Identify which cell holds the provided text, then report its [x, y] central coordinate. 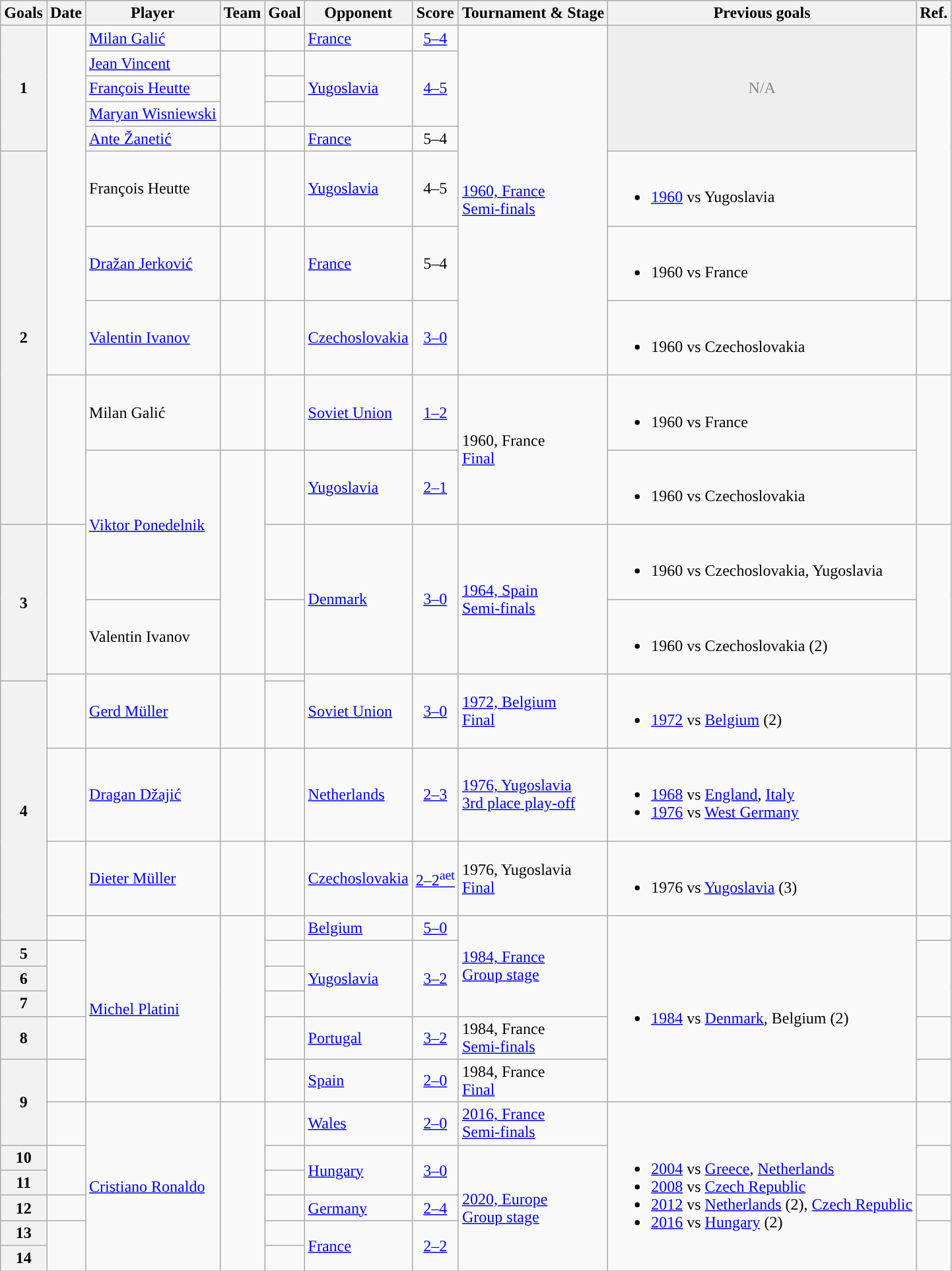
1976, YugoslaviaFinal [533, 878]
3 [24, 602]
Netherlands [358, 795]
2004 vs Greece, Netherlands2008 vs Czech Republic2012 vs Netherlands (2), Czech Republic2016 vs Hungary (2) [762, 1186]
Cristiano Ronaldo [153, 1186]
10 [24, 1157]
1964, SpainSemi-finals [533, 599]
1960 vs Yugoslavia [762, 189]
Player [153, 13]
Tournament & Stage [533, 13]
Spain [358, 1080]
12 [24, 1208]
Date [66, 13]
Wales [358, 1124]
11 [24, 1183]
2–2 [435, 1245]
2–4 [435, 1208]
6 [24, 979]
Michel Platini [153, 1009]
4 [24, 811]
1984, FranceGroup stage [533, 966]
Gerd Müller [153, 712]
Dragan Džajić [153, 795]
2 [24, 338]
5–0 [435, 928]
1960 vs Czechoslovakia, Yugoslavia [762, 561]
9 [24, 1102]
2–3 [435, 795]
Portugal [358, 1038]
Ref. [934, 13]
1968 vs England, Italy1976 vs West Germany [762, 795]
Dieter Müller [153, 878]
1976 vs Yugoslavia (3) [762, 878]
1960 vs Czechoslovakia (2) [762, 636]
Goals [24, 13]
Team [242, 13]
1960, FranceSemi-finals [533, 201]
N/A [762, 88]
2–1 [435, 487]
Score [435, 13]
1972, BelgiumFinal [533, 712]
1960, FranceFinal [533, 450]
13 [24, 1233]
2016, FranceSemi-finals [533, 1124]
1984, FranceSemi-finals [533, 1038]
5 [24, 953]
2–2aet [435, 878]
Germany [358, 1208]
1976, Yugoslavia3rd place play-off [533, 795]
Viktor Ponedelnik [153, 524]
1 [24, 88]
7 [24, 1004]
Previous goals [762, 13]
8 [24, 1038]
14 [24, 1258]
1–2 [435, 412]
Goal [285, 13]
1984 vs Denmark, Belgium (2) [762, 1009]
Hungary [358, 1170]
Belgium [358, 928]
Ante Žanetić [153, 139]
Dražan Jerković [153, 263]
Maryan Wisniewski [153, 114]
2020, EuropeGroup stage [533, 1208]
1972 vs Belgium (2) [762, 712]
Jean Vincent [153, 63]
Opponent [358, 13]
1984, FranceFinal [533, 1080]
Denmark [358, 599]
